Pinpoint the cell where the given text exists, returning its (X, Y) midpoint coordinate. 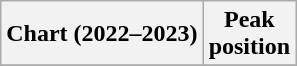
Chart (2022–2023) (102, 34)
Peakposition (249, 34)
